From the cell containing the given text, extract its center point as [X, Y] coordinate. 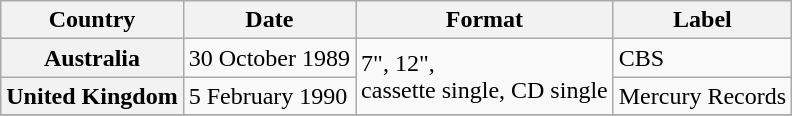
Country [92, 20]
Mercury Records [702, 96]
United Kingdom [92, 96]
CBS [702, 58]
30 October 1989 [269, 58]
Date [269, 20]
Format [485, 20]
Australia [92, 58]
Label [702, 20]
5 February 1990 [269, 96]
7", 12",cassette single, CD single [485, 77]
